For the text-containing cell, return its midpoint in [x, y] coordinate format. 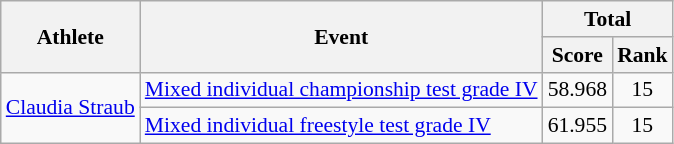
Mixed individual championship test grade IV [342, 90]
Event [342, 36]
Rank [642, 55]
61.955 [578, 126]
Total [608, 19]
Athlete [70, 36]
Claudia Straub [70, 108]
Score [578, 55]
Mixed individual freestyle test grade IV [342, 126]
58.968 [578, 90]
